Return [X, Y] of the center of cell containing provided text 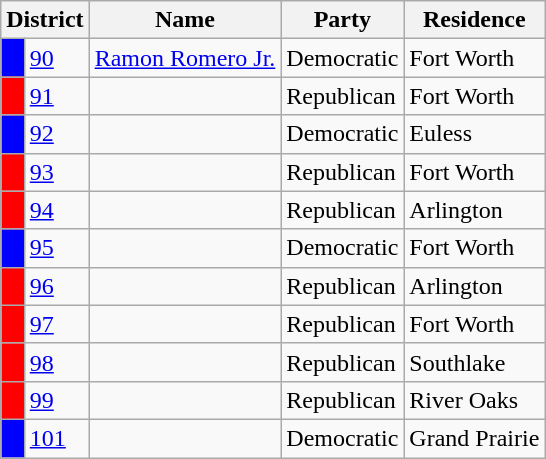
Name [185, 20]
94 [56, 210]
Southlake [474, 362]
91 [56, 96]
96 [56, 286]
97 [56, 324]
90 [56, 58]
99 [56, 400]
Party [342, 20]
Residence [474, 20]
Ramon Romero Jr. [185, 58]
92 [56, 134]
95 [56, 248]
River Oaks [474, 400]
Grand Prairie [474, 438]
Euless [474, 134]
93 [56, 172]
District [45, 20]
101 [56, 438]
98 [56, 362]
